Determine the [X, Y] coordinate at the center of the cell enclosing the given text.  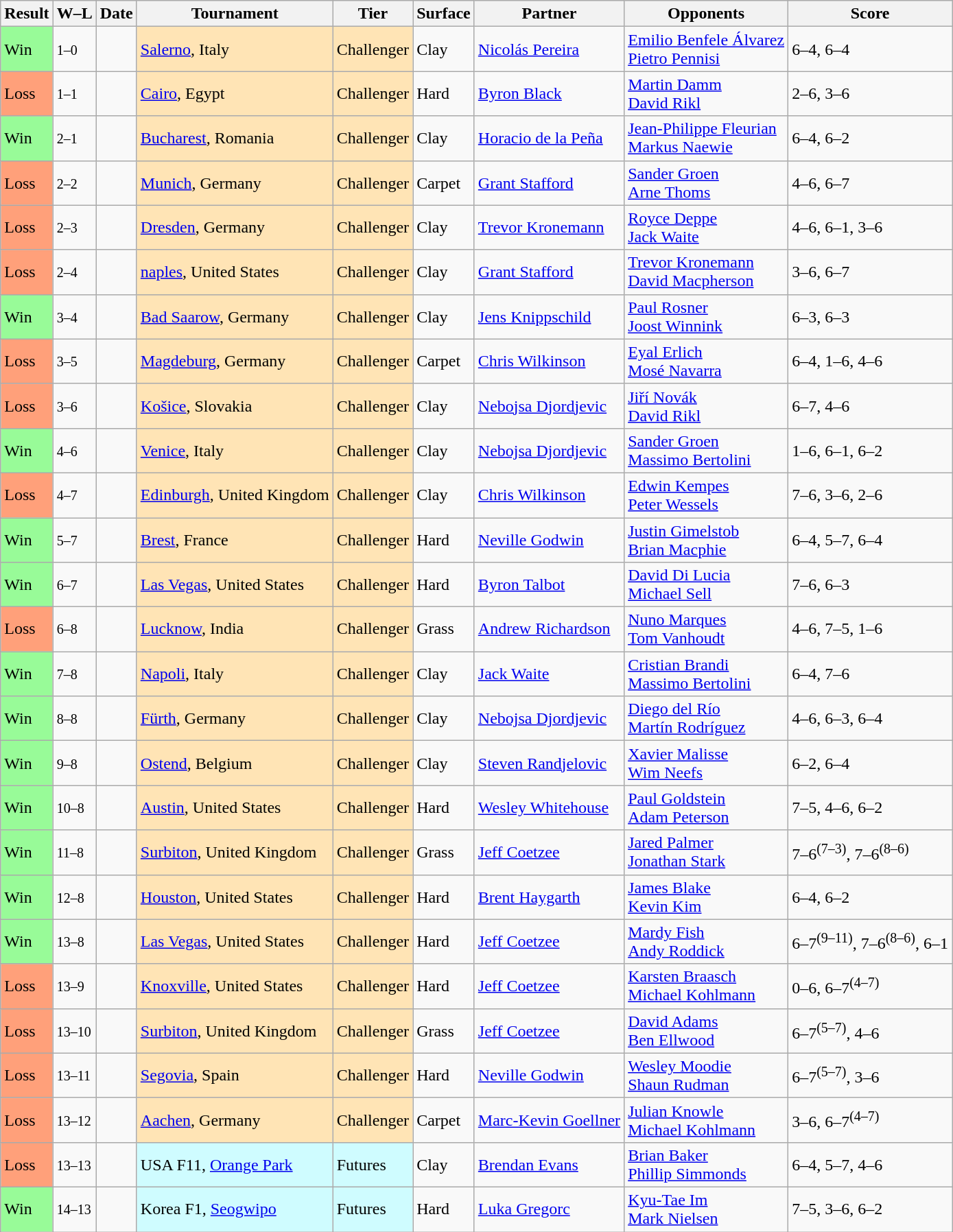
Jared Palmer Jonathan Stark [707, 852]
Kyu-Tae Im Mark Nielsen [707, 1209]
2–6, 3–6 [870, 93]
Steven Randjelovic [549, 763]
Knoxville, United States [235, 986]
3–6, 6–7(4–7) [870, 1120]
6–7(5–7), 4–6 [870, 1030]
7–6, 3–6, 2–6 [870, 495]
Date [117, 14]
12–8 [74, 897]
Emilio Benfele Álvarez Pietro Pennisi [707, 49]
Tier [373, 14]
14–13 [74, 1209]
Brent Haygarth [549, 897]
Surface [444, 14]
6–3, 6–3 [870, 317]
Nicolás Pereira [549, 49]
Munich, Germany [235, 182]
Paul Rosner Joost Winnink [707, 317]
6–4, 1–6, 4–6 [870, 361]
13–13 [74, 1165]
13–9 [74, 986]
Karsten Braasch Michael Kohlmann [707, 986]
Segovia, Spain [235, 1076]
13–12 [74, 1120]
Martin Damm David Rikl [707, 93]
8–8 [74, 719]
Austin, United States [235, 808]
2–3 [74, 228]
Wesley Moodie Shaun Rudman [707, 1076]
Napoli, Italy [235, 674]
Magdeburg, Germany [235, 361]
13–11 [74, 1076]
6–4, 6–4 [870, 49]
2–4 [74, 272]
6–7(9–11), 7–6(8–6), 6–1 [870, 941]
Dresden, Germany [235, 228]
Aachen, Germany [235, 1120]
Tournament [235, 14]
7–6, 6–3 [870, 584]
7–6(7–3), 7–6(8–6) [870, 852]
3–6 [74, 406]
11–8 [74, 852]
Byron Black [549, 93]
Cairo, Egypt [235, 93]
1–6, 6–1, 6–2 [870, 450]
Košice, Slovakia [235, 406]
Bad Saarow, Germany [235, 317]
Result [27, 14]
4–7 [74, 495]
Andrew Richardson [549, 630]
13–8 [74, 941]
Royce Deppe Jack Waite [707, 228]
Julian Knowle Michael Kohlmann [707, 1120]
Brest, France [235, 539]
Horacio de la Peña [549, 139]
W–L [74, 14]
Brendan Evans [549, 1165]
Brian Baker Phillip Simmonds [707, 1165]
4–6, 6–3, 6–4 [870, 719]
Bucharest, Romania [235, 139]
1–0 [74, 49]
Korea F1, Seogwipo [235, 1209]
Trevor Kronemann David Macpherson [707, 272]
Nuno Marques Tom Vanhoudt [707, 630]
6–4, 7–6 [870, 674]
3–6, 6–7 [870, 272]
naples, United States [235, 272]
6–7 [74, 584]
Edwin Kempes Peter Wessels [707, 495]
3–5 [74, 361]
Sander Groen Arne Thoms [707, 182]
Eyal Erlich Mosé Navarra [707, 361]
9–8 [74, 763]
Sander Groen Massimo Bertolini [707, 450]
Partner [549, 14]
Xavier Malisse Wim Neefs [707, 763]
6–7, 4–6 [870, 406]
2–2 [74, 182]
2–1 [74, 139]
David Di Lucia Michael Sell [707, 584]
13–10 [74, 1030]
Trevor Kronemann [549, 228]
Byron Talbot [549, 584]
4–6, 6–1, 3–6 [870, 228]
Cristian Brandi Massimo Bertolini [707, 674]
Diego del Río Martín Rodríguez [707, 719]
6–2, 6–4 [870, 763]
Jiří Novák David Rikl [707, 406]
7–5, 3–6, 6–2 [870, 1209]
Lucknow, India [235, 630]
1–1 [74, 93]
Ostend, Belgium [235, 763]
Jean-Philippe Fleurian Markus Naewie [707, 139]
6–4, 5–7, 4–6 [870, 1165]
Jack Waite [549, 674]
Score [870, 14]
Fürth, Germany [235, 719]
Salerno, Italy [235, 49]
4–6 [74, 450]
David Adams Ben Ellwood [707, 1030]
3–4 [74, 317]
6–7(5–7), 3–6 [870, 1076]
Opponents [707, 14]
4–6, 7–5, 1–6 [870, 630]
Luka Gregorc [549, 1209]
4–6, 6–7 [870, 182]
Houston, United States [235, 897]
7–8 [74, 674]
6–8 [74, 630]
Wesley Whitehouse [549, 808]
Edinburgh, United Kingdom [235, 495]
0–6, 6–7(4–7) [870, 986]
Marc-Kevin Goellner [549, 1120]
Mardy Fish Andy Roddick [707, 941]
7–5, 4–6, 6–2 [870, 808]
James Blake Kevin Kim [707, 897]
USA F11, Orange Park [235, 1165]
Paul Goldstein Adam Peterson [707, 808]
Jens Knippschild [549, 317]
5–7 [74, 539]
6–4, 5–7, 6–4 [870, 539]
10–8 [74, 808]
Venice, Italy [235, 450]
Justin Gimelstob Brian Macphie [707, 539]
